Return the (x, y) coordinate for the center point of the cell that contains the specified text.  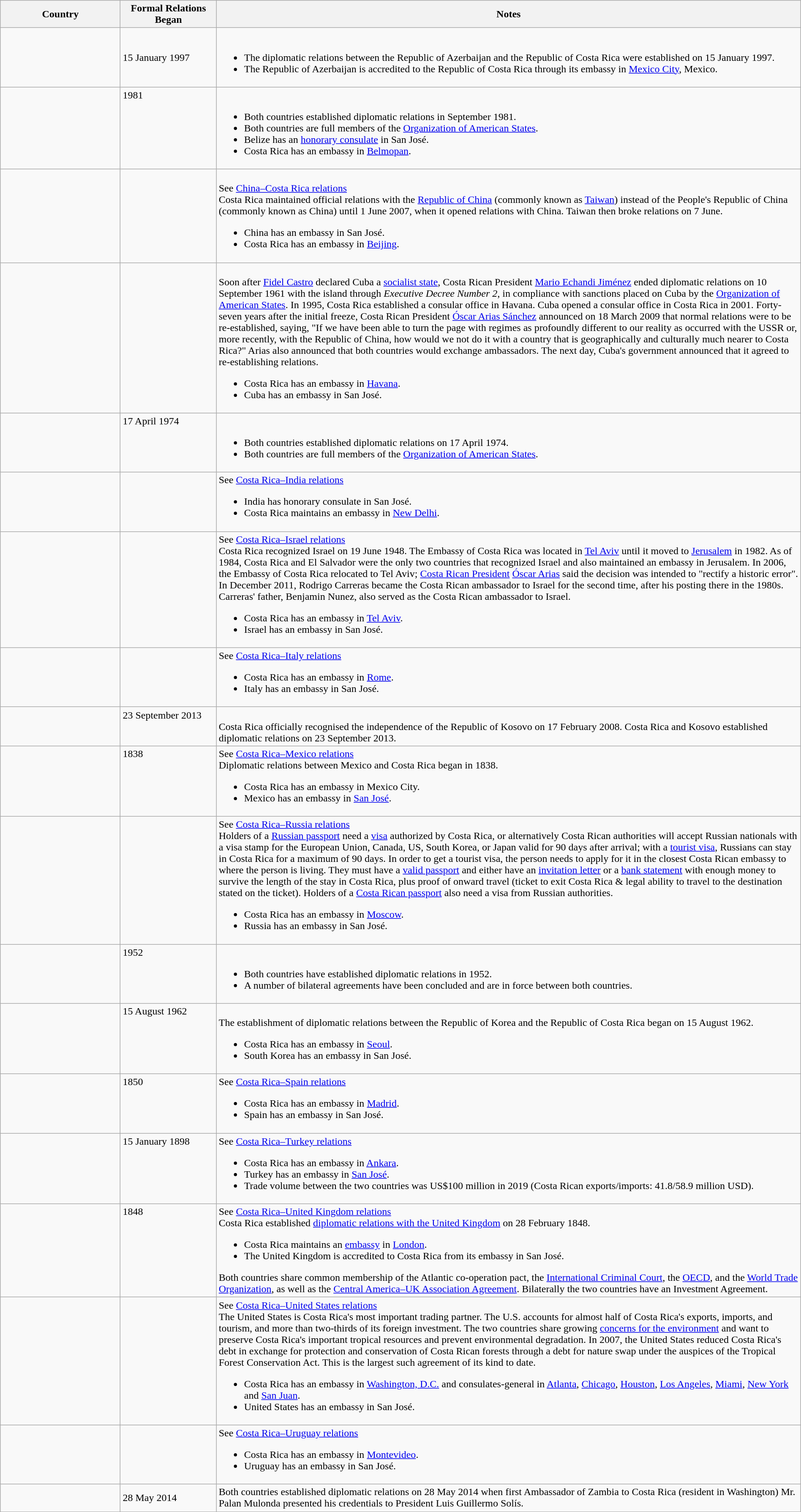
1848 (168, 1250)
15 January 1997 (168, 57)
1850 (168, 1104)
See Costa Rica–India relationsIndia has honorary consulate in San José.Costa Rica maintains an embassy in New Delhi. (509, 502)
1838 (168, 781)
1952 (168, 974)
Formal Relations Began (168, 14)
28 May 2014 (168, 1498)
Country (60, 14)
15 January 1898 (168, 1168)
Both countries established diplomatic relations on 17 April 1974.Both countries are full members of the Organization of American States. (509, 443)
15 August 1962 (168, 1039)
1981 (168, 128)
See Costa Rica–Spain relationsCosta Rica has an embassy in Madrid.Spain has an embassy in San José. (509, 1104)
See Costa Rica–Uruguay relationsCosta Rica has an embassy in Montevideo.Uruguay has an embassy in San José. (509, 1455)
See Costa Rica–Italy relationsCosta Rica has an embassy in Rome.Italy has an embassy in San José. (509, 677)
Notes (509, 14)
23 September 2013 (168, 726)
17 April 1974 (168, 443)
